Identify which cell holds the provided text, then report its (x, y) central coordinate. 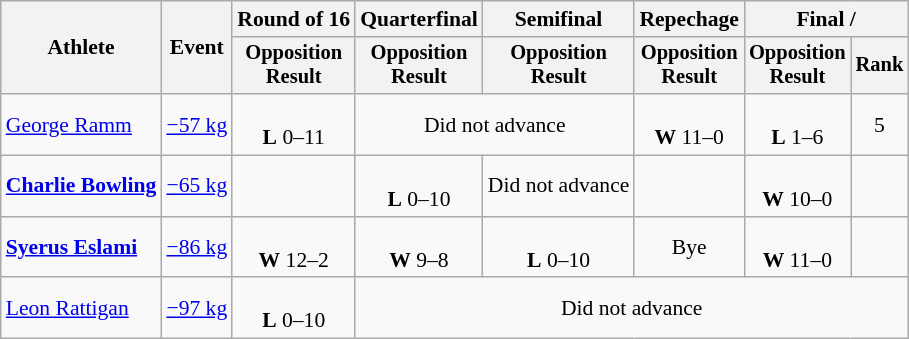
Semifinal (559, 19)
Leon Rattigan (82, 308)
Charlie Bowling (82, 186)
L 1–6 (798, 124)
W 12–2 (294, 248)
Athlete (82, 48)
Repechage (689, 19)
Round of 16 (294, 19)
George Ramm (82, 124)
−57 kg (196, 124)
Quarterfinal (419, 19)
−65 kg (196, 186)
−97 kg (196, 308)
5 (880, 124)
Bye (689, 248)
Final / (826, 19)
L 0–11 (294, 124)
W 10–0 (798, 186)
Event (196, 48)
Rank (880, 66)
Syerus Eslami (82, 248)
W 9–8 (419, 248)
−86 kg (196, 248)
